Return [X, Y] of the center of cell containing provided text 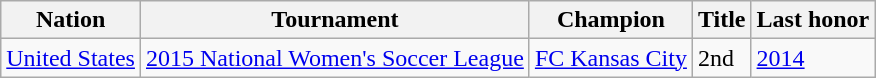
2014 [813, 58]
Title [722, 20]
FC Kansas City [610, 58]
2nd [722, 58]
Last honor [813, 20]
Tournament [334, 20]
Champion [610, 20]
United States [71, 58]
2015 National Women's Soccer League [334, 58]
Nation [71, 20]
